Detect which cell encompasses the target text, then output its (x, y) center coordinate. 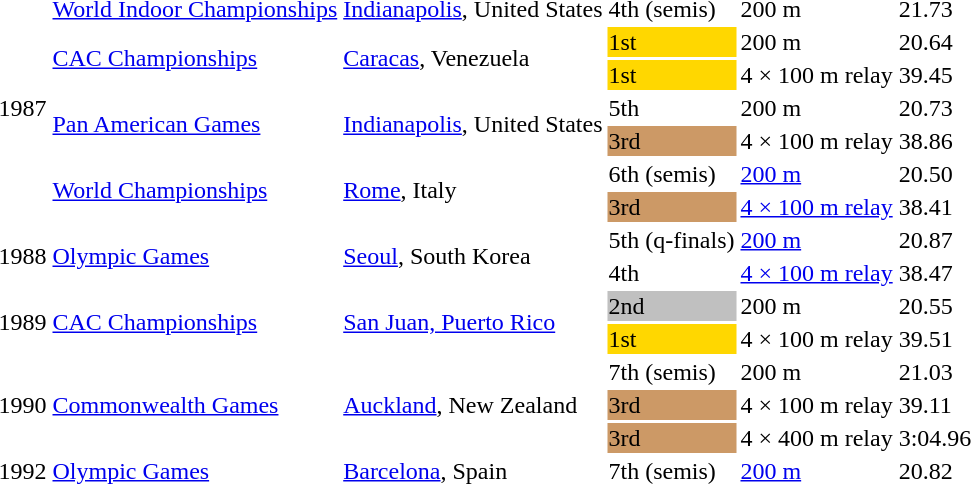
Olympic Games (195, 256)
Rome, Italy (473, 190)
4 × 400 m relay (816, 438)
5th (q-finals) (672, 240)
Pan American Games (195, 124)
6th (semis) (672, 174)
Commonwealth Games (195, 405)
2nd (672, 306)
World Championships (195, 190)
4th (672, 273)
Seoul, South Korea (473, 256)
San Juan, Puerto Rico (473, 322)
5th (672, 108)
Indianapolis, United States (473, 124)
Auckland, New Zealand (473, 405)
7th (semis) (672, 372)
Caracas, Venezuela (473, 58)
